Detect which cell encompasses the target text, then output its (x, y) center coordinate. 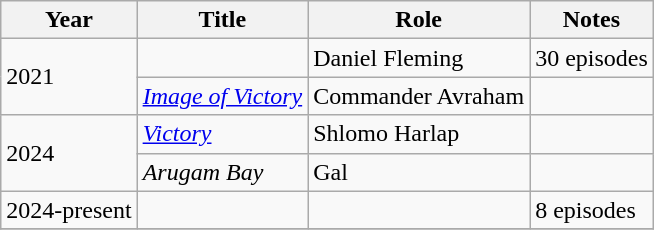
Commander Avraham (419, 96)
Year (69, 20)
Gal (419, 172)
Image of Victory (222, 96)
30 episodes (592, 58)
Daniel Fleming (419, 58)
2021 (69, 77)
2024-present (69, 210)
Notes (592, 20)
8 episodes (592, 210)
2024 (69, 153)
Role (419, 20)
Arugam Bay (222, 172)
Victory (222, 134)
Title (222, 20)
Shlomo Harlap (419, 134)
